From the cell containing the given text, extract its center point as (x, y) coordinate. 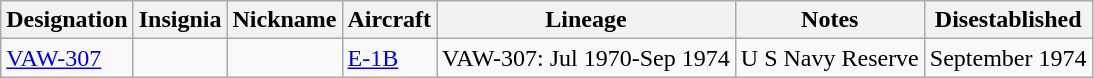
Notes (830, 20)
VAW-307: Jul 1970-Sep 1974 (586, 58)
Insignia (180, 20)
Lineage (586, 20)
Nickname (284, 20)
VAW-307 (67, 58)
Disestablished (1008, 20)
E-1B (390, 58)
September 1974 (1008, 58)
U S Navy Reserve (830, 58)
Aircraft (390, 20)
Designation (67, 20)
